Pinpoint the cell where the given text exists, returning its [X, Y] midpoint coordinate. 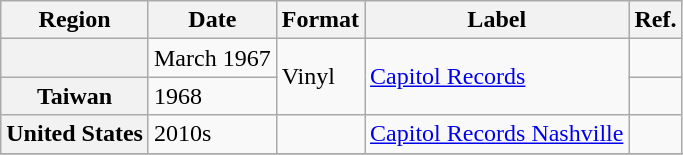
Capitol Records Nashville [497, 134]
Date [212, 20]
Ref. [656, 20]
2010s [212, 134]
Format [320, 20]
March 1967 [212, 58]
United States [75, 134]
1968 [212, 96]
Vinyl [320, 77]
Taiwan [75, 96]
Region [75, 20]
Label [497, 20]
Capitol Records [497, 77]
